From the cell containing the given text, extract its center point as [x, y] coordinate. 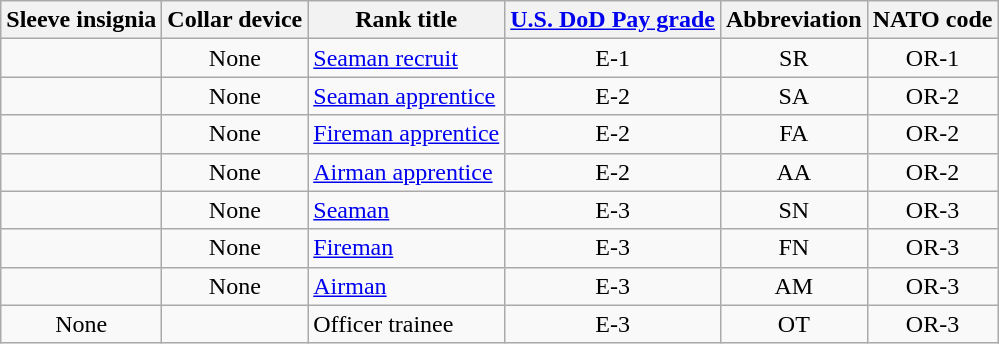
SR [794, 58]
OT [794, 324]
AM [794, 286]
Airman [406, 286]
Seaman recruit [406, 58]
Seaman [406, 210]
Sleeve insignia [82, 20]
Seaman apprentice [406, 96]
Airman apprentice [406, 172]
U.S. DoD Pay grade [613, 20]
OR-1 [932, 58]
AA [794, 172]
Rank title [406, 20]
NATO code [932, 20]
Collar device [235, 20]
FN [794, 248]
E-1 [613, 58]
Abbreviation [794, 20]
Fireman [406, 248]
Fireman apprentice [406, 134]
SN [794, 210]
Officer trainee [406, 324]
SA [794, 96]
FA [794, 134]
